Locate the cell with the specified text and output its (x, y) center coordinate. 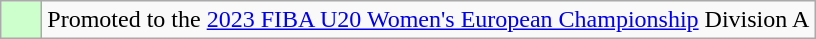
Promoted to the 2023 FIBA U20 Women's European Championship Division A (428, 20)
